From the cell containing the given text, extract its center point as (X, Y) coordinate. 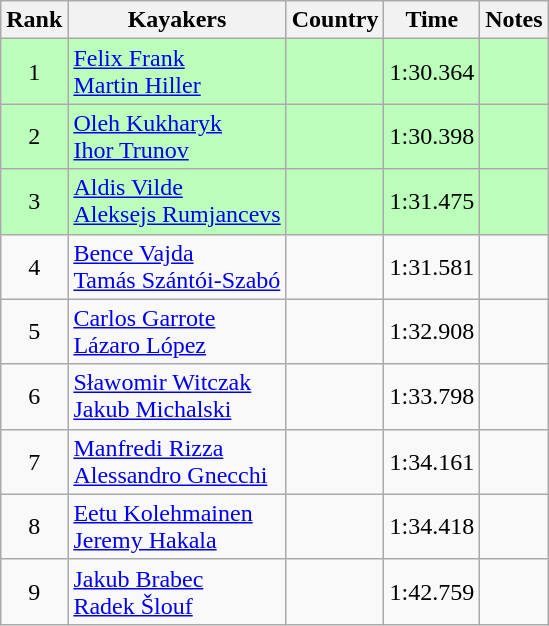
5 (34, 332)
Jakub BrabecRadek Šlouf (177, 592)
1:34.161 (432, 462)
1:30.364 (432, 72)
1:30.398 (432, 136)
8 (34, 526)
Sławomir WitczakJakub Michalski (177, 396)
1:31.475 (432, 202)
Manfredi RizzaAlessandro Gnecchi (177, 462)
Kayakers (177, 20)
3 (34, 202)
Rank (34, 20)
9 (34, 592)
Time (432, 20)
Carlos GarroteLázaro López (177, 332)
6 (34, 396)
2 (34, 136)
1:33.798 (432, 396)
1:31.581 (432, 266)
Country (335, 20)
Felix FrankMartin Hiller (177, 72)
7 (34, 462)
1:32.908 (432, 332)
1:34.418 (432, 526)
4 (34, 266)
1:42.759 (432, 592)
Eetu KolehmainenJeremy Hakala (177, 526)
Oleh KukharykIhor Trunov (177, 136)
Aldis VildeAleksejs Rumjancevs (177, 202)
1 (34, 72)
Bence VajdaTamás Szántói-Szabó (177, 266)
Notes (514, 20)
